Output the (x, y) coordinate of the center of the cell containing the given text.  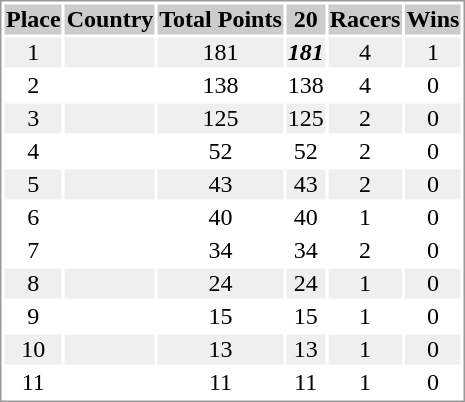
Racers (365, 19)
20 (306, 19)
Country (110, 19)
10 (33, 349)
3 (33, 119)
Place (33, 19)
7 (33, 251)
Wins (433, 19)
8 (33, 283)
Total Points (220, 19)
5 (33, 185)
6 (33, 217)
9 (33, 317)
